For the text-containing cell, return its midpoint in (X, Y) coordinate format. 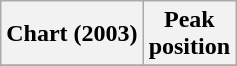
Chart (2003) (72, 34)
Peakposition (189, 34)
